From the cell containing the given text, extract its center point as (X, Y) coordinate. 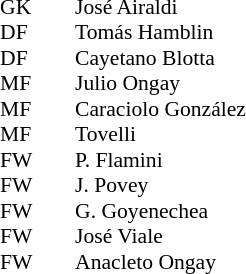
Julio Ongay (160, 83)
G. Goyenechea (160, 211)
Cayetano Blotta (160, 58)
Tovelli (160, 135)
P. Flamini (160, 160)
Tomás Hamblin (160, 33)
José Viale (160, 237)
J. Povey (160, 185)
Caraciolo González (160, 109)
